Locate the cell with the specified text and output its (X, Y) center coordinate. 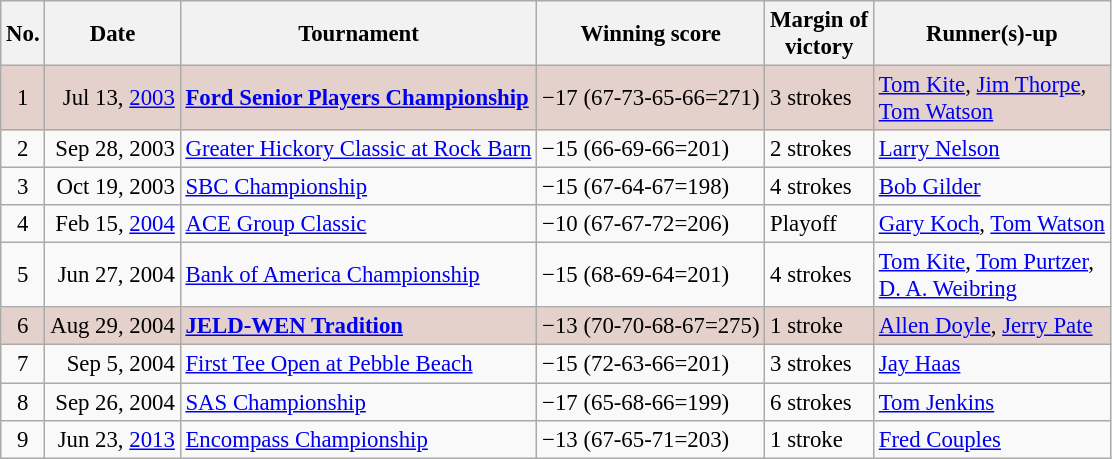
−13 (67-65-71=203) (651, 439)
2 strokes (820, 149)
5 (23, 276)
Margin ofvictory (820, 34)
Tournament (358, 34)
Allen Doyle, Jerry Pate (992, 327)
3 (23, 187)
Bob Gilder (992, 187)
7 (23, 364)
−15 (72-63-66=201) (651, 364)
Bank of America Championship (358, 276)
First Tee Open at Pebble Beach (358, 364)
Sep 28, 2003 (112, 149)
Jay Haas (992, 364)
No. (23, 34)
Playoff (820, 224)
Jun 23, 2013 (112, 439)
ACE Group Classic (358, 224)
Fred Couples (992, 439)
Aug 29, 2004 (112, 327)
Sep 26, 2004 (112, 402)
Feb 15, 2004 (112, 224)
6 (23, 327)
SBC Championship (358, 187)
Larry Nelson (992, 149)
Jun 27, 2004 (112, 276)
Encompass Championship (358, 439)
SAS Championship (358, 402)
8 (23, 402)
Runner(s)-up (992, 34)
Oct 19, 2003 (112, 187)
Tom Jenkins (992, 402)
6 strokes (820, 402)
2 (23, 149)
Tom Kite, Jim Thorpe, Tom Watson (992, 98)
1 (23, 98)
−13 (70-70-68-67=275) (651, 327)
Ford Senior Players Championship (358, 98)
−17 (67-73-65-66=271) (651, 98)
−17 (65-68-66=199) (651, 402)
Jul 13, 2003 (112, 98)
9 (23, 439)
Greater Hickory Classic at Rock Barn (358, 149)
Gary Koch, Tom Watson (992, 224)
JELD-WEN Tradition (358, 327)
Tom Kite, Tom Purtzer, D. A. Weibring (992, 276)
−15 (67-64-67=198) (651, 187)
Date (112, 34)
Winning score (651, 34)
Sep 5, 2004 (112, 364)
−15 (68-69-64=201) (651, 276)
−10 (67-67-72=206) (651, 224)
−15 (66-69-66=201) (651, 149)
4 (23, 224)
